Output the (x, y) coordinate of the center of the cell containing the given text.  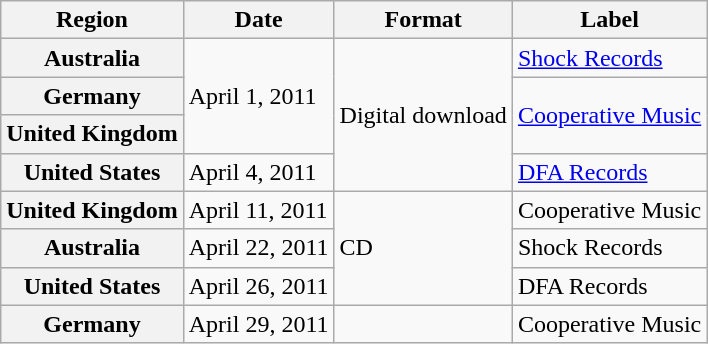
Digital download (423, 115)
April 1, 2011 (258, 96)
April 11, 2011 (258, 210)
April 4, 2011 (258, 172)
April 26, 2011 (258, 286)
April 22, 2011 (258, 248)
Format (423, 20)
Date (258, 20)
Label (609, 20)
CD (423, 248)
Region (92, 20)
April 29, 2011 (258, 324)
